Identify which cell holds the provided text, then report its [X, Y] central coordinate. 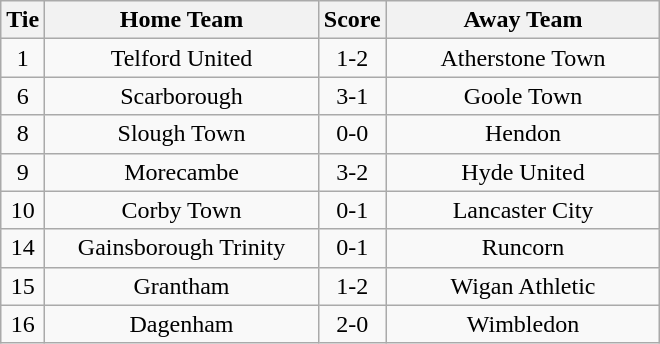
Corby Town [182, 210]
10 [23, 210]
Runcorn [523, 248]
3-2 [352, 172]
Tie [23, 20]
Slough Town [182, 134]
Scarborough [182, 96]
8 [23, 134]
9 [23, 172]
Dagenham [182, 324]
Hendon [523, 134]
3-1 [352, 96]
Away Team [523, 20]
2-0 [352, 324]
0-0 [352, 134]
Gainsborough Trinity [182, 248]
Wimbledon [523, 324]
Telford United [182, 58]
16 [23, 324]
Hyde United [523, 172]
Wigan Athletic [523, 286]
Home Team [182, 20]
6 [23, 96]
14 [23, 248]
15 [23, 286]
Goole Town [523, 96]
Grantham [182, 286]
1 [23, 58]
Atherstone Town [523, 58]
Score [352, 20]
Lancaster City [523, 210]
Morecambe [182, 172]
